Output the (X, Y) coordinate of the center of the cell containing the given text.  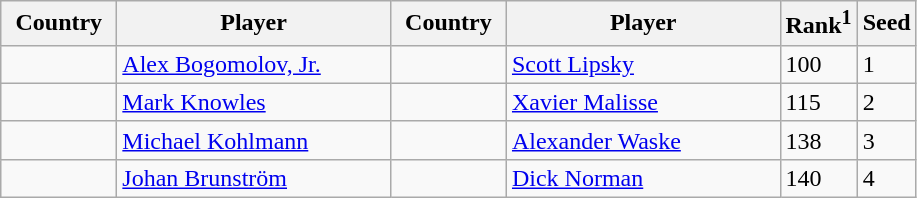
100 (818, 64)
Michael Kohlmann (254, 140)
Scott Lipsky (643, 64)
Alex Bogomolov, Jr. (254, 64)
138 (818, 140)
Alexander Waske (643, 140)
Seed (886, 24)
Rank1 (818, 24)
1 (886, 64)
Mark Knowles (254, 102)
4 (886, 178)
Johan Brunström (254, 178)
140 (818, 178)
3 (886, 140)
Dick Norman (643, 178)
115 (818, 102)
2 (886, 102)
Xavier Malisse (643, 102)
